Determine the [x, y] coordinate at the center of the cell enclosing the given text.  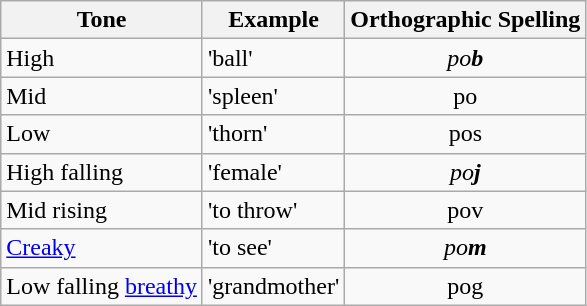
Example [273, 20]
poj [466, 172]
Tone [102, 20]
'ball' [273, 58]
pom [466, 248]
'grandmother' [273, 286]
Low [102, 134]
Mid [102, 96]
'spleen' [273, 96]
Creaky [102, 248]
Orthographic Spelling [466, 20]
po [466, 96]
pos [466, 134]
'to throw' [273, 210]
High falling [102, 172]
High [102, 58]
pog [466, 286]
'female' [273, 172]
pob [466, 58]
pov [466, 210]
Low falling breathy [102, 286]
'thorn' [273, 134]
Mid rising [102, 210]
'to see' [273, 248]
